Output the [X, Y] coordinate of the center of the cell containing the given text.  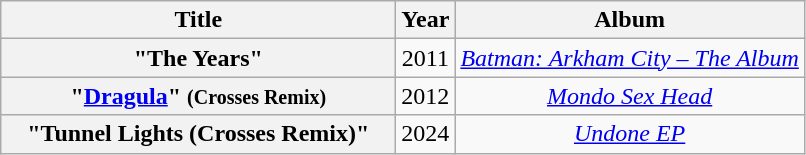
"Tunnel Lights (Crosses Remix)" [198, 134]
"Dragula" (Crosses Remix) [198, 96]
2024 [426, 134]
Year [426, 20]
Undone EP [630, 134]
Album [630, 20]
"The Years" [198, 58]
Mondo Sex Head [630, 96]
Batman: Arkham City – The Album [630, 58]
2011 [426, 58]
Title [198, 20]
2012 [426, 96]
